Capture the cell that displays the provided text and extract its (x, y) central coordinate. 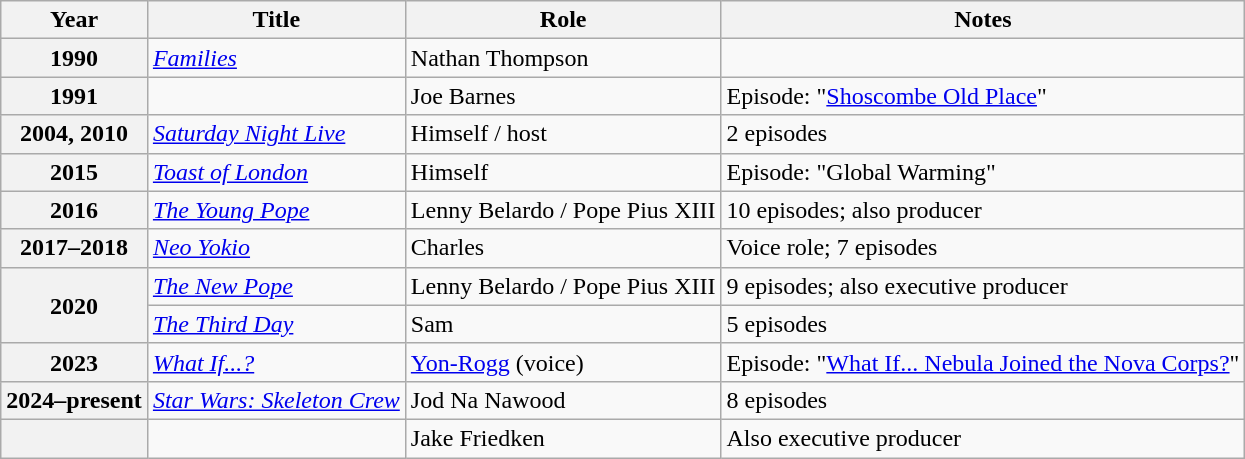
Also executive producer (983, 438)
The Third Day (276, 324)
Families (276, 58)
Charles (563, 248)
Toast of London (276, 172)
Jake Friedken (563, 438)
Neo Yokio (276, 248)
5 episodes (983, 324)
Episode: "Shoscombe Old Place" (983, 96)
9 episodes; also executive producer (983, 286)
2015 (74, 172)
Himself / host (563, 134)
2020 (74, 305)
Yon-Rogg (voice) (563, 362)
2017–2018 (74, 248)
The Young Pope (276, 210)
2023 (74, 362)
1990 (74, 58)
Role (563, 20)
What If...? (276, 362)
1991 (74, 96)
Nathan Thompson (563, 58)
2016 (74, 210)
Star Wars: Skeleton Crew (276, 400)
Episode: "Global Warming" (983, 172)
2024–present (74, 400)
Joe Barnes (563, 96)
Voice role; 7 episodes (983, 248)
8 episodes (983, 400)
Jod Na Nawood (563, 400)
Sam (563, 324)
Saturday Night Live (276, 134)
2 episodes (983, 134)
2004, 2010 (74, 134)
Episode: "What If... Nebula Joined the Nova Corps?" (983, 362)
The New Pope (276, 286)
Notes (983, 20)
10 episodes; also producer (983, 210)
Himself (563, 172)
Title (276, 20)
Year (74, 20)
